Scan for the cell matching the given text and deliver its (X, Y) coordinate at center. 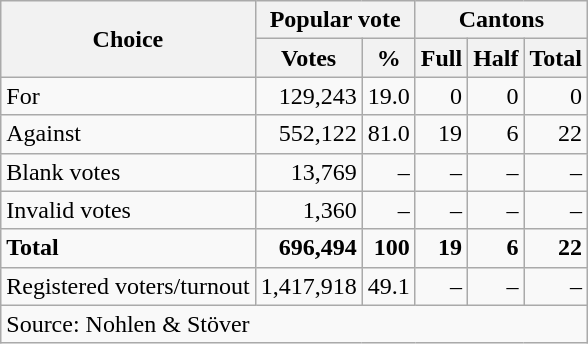
Against (128, 134)
Cantons (501, 20)
19.0 (388, 96)
696,494 (308, 248)
13,769 (308, 172)
81.0 (388, 134)
% (388, 58)
49.1 (388, 286)
100 (388, 248)
For (128, 96)
Full (441, 58)
Invalid votes (128, 210)
1,417,918 (308, 286)
Half (496, 58)
Registered voters/turnout (128, 286)
Source: Nohlen & Stöver (294, 324)
Popular vote (335, 20)
129,243 (308, 96)
552,122 (308, 134)
1,360 (308, 210)
Choice (128, 39)
Votes (308, 58)
Blank votes (128, 172)
